From the cell containing the given text, extract its center point as [x, y] coordinate. 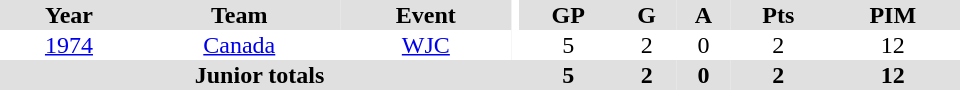
Event [426, 15]
PIM [893, 15]
G [646, 15]
GP [568, 15]
Pts [778, 15]
A [704, 15]
1974 [69, 45]
WJC [426, 45]
Year [69, 15]
Junior totals [260, 75]
Team [240, 15]
Canada [240, 45]
